Return (X, Y) of the center of cell containing provided text 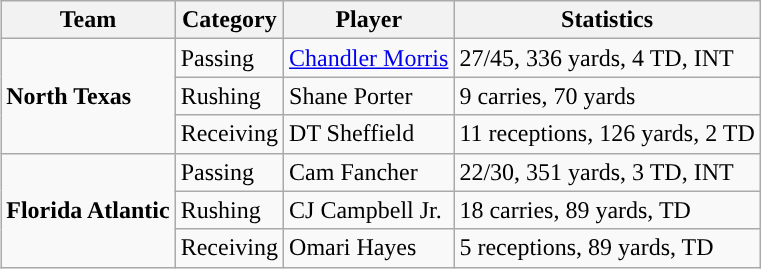
11 receptions, 126 yards, 2 TD (607, 134)
Category (229, 20)
CJ Campbell Jr. (369, 210)
Shane Porter (369, 96)
Omari Hayes (369, 248)
Player (369, 20)
5 receptions, 89 yards, TD (607, 248)
22/30, 351 yards, 3 TD, INT (607, 172)
9 carries, 70 yards (607, 96)
DT Sheffield (369, 134)
27/45, 336 yards, 4 TD, INT (607, 58)
Team (88, 20)
Statistics (607, 20)
Cam Fancher (369, 172)
18 carries, 89 yards, TD (607, 210)
North Texas (88, 96)
Chandler Morris (369, 58)
Florida Atlantic (88, 210)
